Capture the cell that displays the provided text and extract its [x, y] central coordinate. 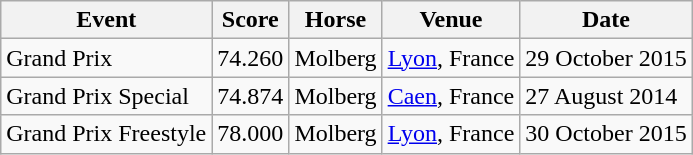
Grand Prix [106, 58]
74.874 [250, 96]
Score [250, 20]
Date [606, 20]
29 October 2015 [606, 58]
74.260 [250, 58]
Caen, France [451, 96]
Grand Prix Special [106, 96]
78.000 [250, 134]
30 October 2015 [606, 134]
Venue [451, 20]
27 August 2014 [606, 96]
Horse [336, 20]
Grand Prix Freestyle [106, 134]
Event [106, 20]
